Pinpoint the cell where the given text exists, returning its [X, Y] midpoint coordinate. 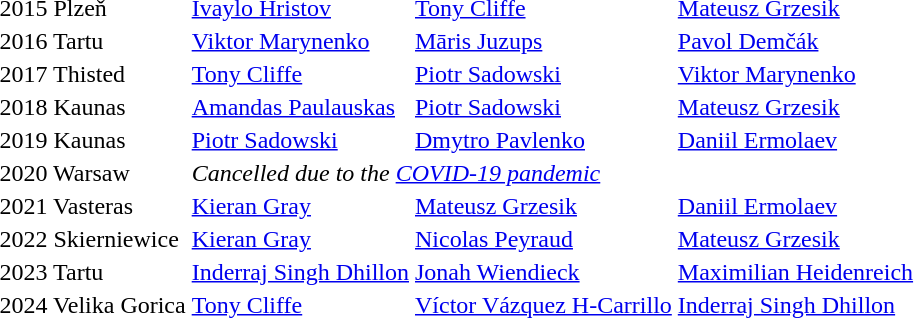
Maximilian Heidenreich [795, 272]
Jonah Wiendieck [544, 272]
Dmytro Pavlenko [544, 140]
Māris Juzups [544, 41]
Pavol Demčák [795, 41]
Tony Cliffe [300, 74]
Cancelled due to the COVID-19 pandemic [552, 173]
Nicolas Peyraud [544, 239]
Inderraj Singh Dhillon [300, 272]
Amandas Paulauskas [300, 107]
